Pinpoint the cell where the given text exists, returning its (x, y) midpoint coordinate. 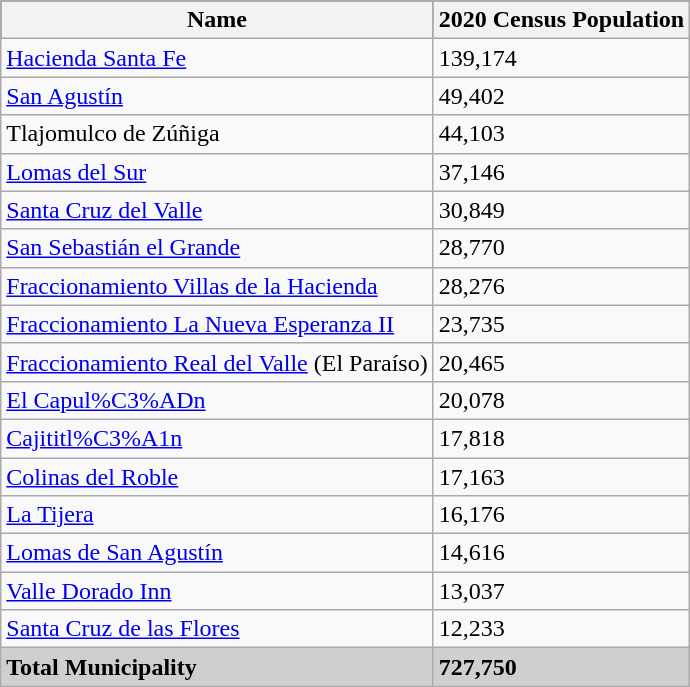
Santa Cruz del Valle (217, 210)
San Sebastián el Grande (217, 248)
28,770 (561, 248)
44,103 (561, 134)
16,176 (561, 515)
30,849 (561, 210)
20,078 (561, 400)
17,163 (561, 477)
12,233 (561, 629)
23,735 (561, 324)
Tlajomulco de Zúñiga (217, 134)
Total Municipality (217, 667)
El Capul%C3%ADn (217, 400)
Name (217, 20)
13,037 (561, 591)
Fraccionamiento La Nueva Esperanza II (217, 324)
Lomas del Sur (217, 172)
14,616 (561, 553)
17,818 (561, 438)
Fraccionamiento Real del Valle (El Paraíso) (217, 362)
Santa Cruz de las Flores (217, 629)
28,276 (561, 286)
La Tijera (217, 515)
Fraccionamiento Villas de la Hacienda (217, 286)
2020 Census Population (561, 20)
37,146 (561, 172)
727,750 (561, 667)
139,174 (561, 58)
49,402 (561, 96)
San Agustín (217, 96)
Colinas del Roble (217, 477)
Cajititl%C3%A1n (217, 438)
Lomas de San Agustín (217, 553)
Hacienda Santa Fe (217, 58)
Valle Dorado Inn (217, 591)
20,465 (561, 362)
